Locate the cell with the specified text and output its [x, y] center coordinate. 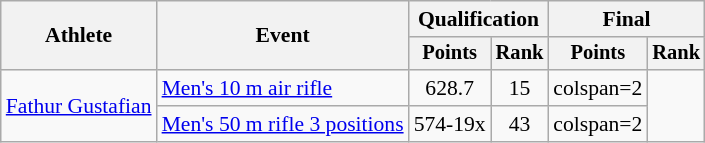
574-19x [450, 124]
Final [626, 19]
Athlete [79, 36]
15 [520, 88]
Men's 50 m rifle 3 positions [283, 124]
Fathur Gustafian [79, 106]
43 [520, 124]
Qualification [479, 19]
Men's 10 m air rifle [283, 88]
628.7 [450, 88]
Event [283, 36]
